Search for the cell housing the specified text and yield its [X, Y] center coordinate. 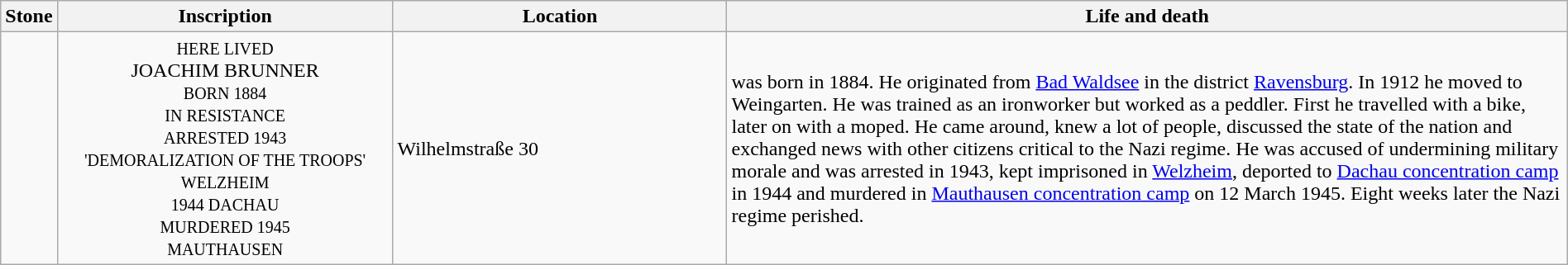
Location [560, 17]
Life and death [1147, 17]
Wilhelmstraße 30 [560, 149]
Stone [29, 17]
Inscription [225, 17]
HERE LIVEDJOACHIM BRUNNERBORN 1884IN RESISTANCEARRESTED 1943'DEMORALIZATION OF THE TROOPS'WELZHEIM1944 DACHAUMURDERED 1945MAUTHAUSEN [225, 149]
